For the text-containing cell, return its midpoint in [X, Y] coordinate format. 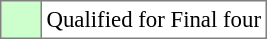
Qualified for Final four [154, 20]
